Find where the given text appears and provide that cell's center as [X, Y] coordinate. 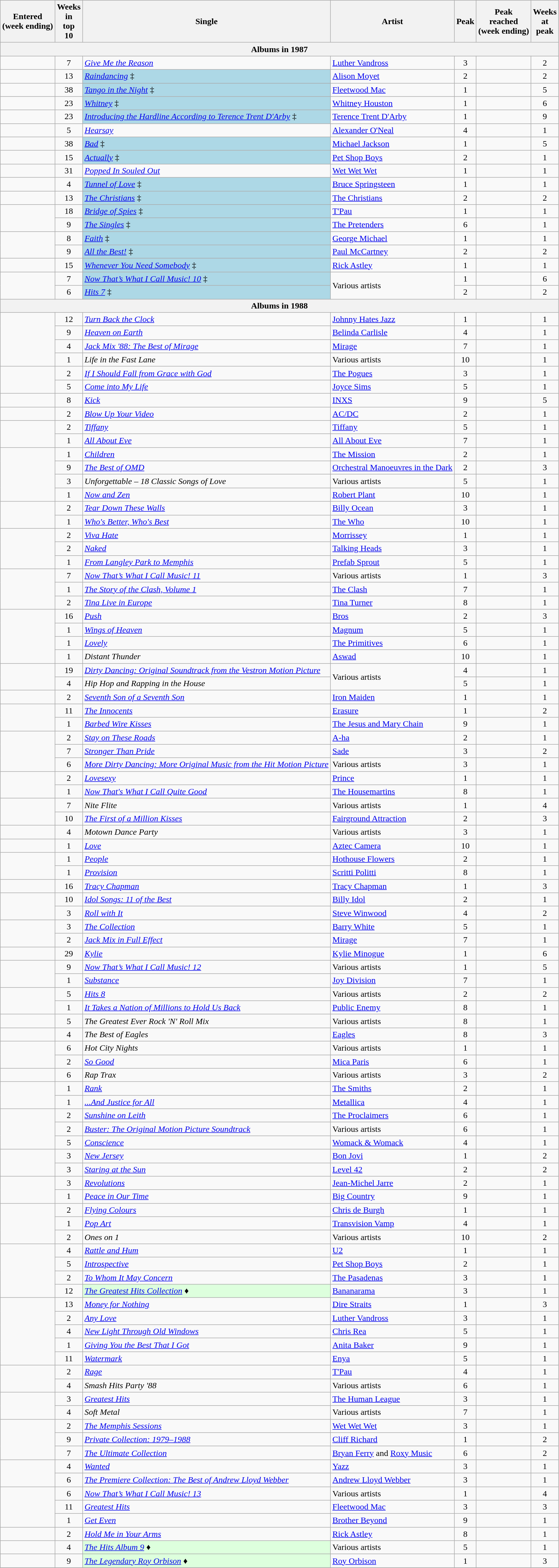
Jack Mix in Full Effect [206, 940]
Hot City Nights [206, 1048]
The Best of OMD [206, 468]
Tango in the Night ‡ [206, 90]
Hip Hop and Rapping in the House [206, 684]
Now That’s What I Call Music! 10 ‡ [206, 279]
It Takes a Nation of Millions to Hold Us Back [206, 1007]
Andrew Lloyd Webber [392, 1480]
Scritti Politti [392, 873]
Jack Mix '88: The Best of Mirage [206, 346]
Whenever You Need Somebody ‡ [206, 265]
Artist [392, 21]
Motown Dance Party [206, 832]
Blow Up Your Video [206, 414]
Billy Idol [392, 900]
Bananarama [392, 1291]
The First of a Million Kisses [206, 818]
The Who [392, 522]
The Singles ‡ [206, 225]
Alexander O'Neal [392, 130]
Life in the Fast Lane [206, 360]
Rank [206, 1089]
Steve Winwood [392, 913]
Albums in 1988 [279, 306]
Erasure [392, 711]
Smash Hits Party '88 [206, 1385]
Fairground Attraction [392, 818]
Hits 8 [206, 994]
Who's Better, Who's Best [206, 522]
Popped In Souled Out [206, 171]
Anita Baker [392, 1345]
The Christians [392, 198]
Love [206, 846]
If I Should Fall from Grace with God [206, 373]
Peak [465, 21]
Belinda Carlisle [392, 333]
People [206, 859]
Jean-Michel Jarre [392, 1183]
Prefab Sprout [392, 562]
The Human League [392, 1399]
Faith ‡ [206, 238]
Weeksatpeak [545, 21]
The Proclaimers [392, 1116]
Conscience [206, 1142]
Transvision Vamp [392, 1223]
Seventh Son of a Seventh Son [206, 697]
Talking Heads [392, 549]
Money for Nothing [206, 1305]
Bros [392, 616]
The Housemartins [392, 791]
Metallica [392, 1102]
Kylie [206, 953]
Stay on These Roads [206, 738]
The Smiths [392, 1089]
Orchestral Manoeuvres in the Dark [392, 468]
Single [206, 21]
The Clash [392, 589]
AC/DC [392, 414]
Rage [206, 1372]
Soft Metal [206, 1412]
The Pogues [392, 373]
Robert Plant [392, 495]
Dirty Dancing: Original Soundtrack from the Vestron Motion Picture [206, 670]
Now That’s What I Call Music! 13 [206, 1493]
Giving You the Best That I Got [206, 1345]
Level 42 [392, 1169]
18 [69, 211]
Lovely [206, 643]
Bridge of Spies ‡ [206, 211]
Dire Straits [392, 1305]
Public Enemy [392, 1007]
Bad ‡ [206, 144]
Push [206, 616]
Roy Orbison [392, 1561]
Tear Down These Walls [206, 508]
Give Me the Reason [206, 63]
The Premiere Collection: The Best of Andrew Lloyd Webber [206, 1480]
Rap Trax [206, 1075]
Nite Flite [206, 805]
The Christians ‡ [206, 198]
Naked [206, 549]
Aztec Camera [392, 846]
Eagles [392, 1034]
Billy Ocean [392, 508]
Now and Zen [206, 495]
The Best of Eagles [206, 1034]
U2 [392, 1250]
Actually ‡ [206, 157]
Revolutions [206, 1183]
Bon Jovi [392, 1156]
Hothouse Flowers [392, 859]
Joy Division [392, 980]
Paul McCartney [392, 252]
Morrissey [392, 535]
The Pasadenas [392, 1278]
Staring at the Sun [206, 1169]
...And Justice for All [206, 1102]
The Ultimate Collection [206, 1453]
Magnum [392, 629]
All the Best! ‡ [206, 252]
Turn Back the Clock [206, 319]
Ones on 1 [206, 1237]
Viva Hate [206, 535]
New Light Through Old Windows [206, 1331]
Weeksintop10 [69, 21]
Watermark [206, 1358]
The Hits Album 9 ♦ [206, 1547]
Flying Colours [206, 1210]
Brother Beyond [392, 1520]
19 [69, 670]
Hold Me in Your Arms [206, 1534]
Michael Jackson [392, 144]
Joyce Sims [392, 387]
Bryan Ferry and Roxy Music [392, 1453]
Heaven on Earth [206, 333]
Any Love [206, 1318]
The Jesus and Mary Chain [392, 724]
Stronger Than Pride [206, 751]
Tina Turner [392, 602]
The Greatest Hits Collection ♦ [206, 1291]
The Story of the Clash, Volume 1 [206, 589]
Unforgettable – 18 Classic Songs of Love [206, 481]
New Jersey [206, 1156]
Now That’s What I Call Music! 12 [206, 967]
Johnny Hates Jazz [392, 319]
Prince [392, 778]
To Whom It May Concern [206, 1278]
The Legendary Roy Orbison ♦ [206, 1561]
The Mission [392, 454]
A-ha [392, 738]
Whitney Houston [392, 103]
29 [69, 953]
Hits 7 ‡ [206, 292]
Roll with It [206, 913]
Private Collection: 1979–1988 [206, 1439]
Barbed Wire Kisses [206, 724]
Mica Paris [392, 1061]
Sunshine on Leith [206, 1116]
Introspective [206, 1264]
More Dirty Dancing: More Original Music from the Hit Motion Picture [206, 764]
Pop Art [206, 1223]
From Langley Park to Memphis [206, 562]
31 [69, 171]
The Primitives [392, 643]
The Greatest Ever Rock 'N' Roll Mix [206, 1021]
Cliff Richard [392, 1439]
Rattle and Hum [206, 1250]
Hearsay [206, 130]
Wings of Heaven [206, 629]
Terence Trent D'Arby [392, 117]
Introducing the Hardline According to Terence Trent D'Arby ‡ [206, 117]
Buster: The Original Motion Picture Soundtrack [206, 1129]
Distant Thunder [206, 657]
The Memphis Sessions [206, 1426]
Albums in 1987 [279, 49]
Provision [206, 873]
The Collection [206, 927]
Bruce Springsteen [392, 184]
Entered (week ending) [28, 21]
Now That’s What I Call Music! 11 [206, 576]
Kylie Minogue [392, 953]
Big Country [392, 1196]
Sade [392, 751]
Wanted [206, 1466]
Whitney ‡ [206, 103]
Tunnel of Love ‡ [206, 184]
Iron Maiden [392, 697]
INXS [392, 400]
Peakreached (week ending) [504, 21]
Enya [392, 1358]
Aswad [392, 657]
Idol Songs: 11 of the Best [206, 900]
Tina Live in Europe [206, 602]
Yazz [392, 1466]
Raindancing ‡ [206, 76]
Substance [206, 980]
Now That's What I Call Quite Good [206, 791]
The Pretenders [392, 225]
So Good [206, 1061]
Chris de Burgh [392, 1210]
Get Even [206, 1520]
Chris Rea [392, 1331]
Kick [206, 400]
Alison Moyet [392, 76]
The Innocents [206, 711]
Children [206, 454]
Barry White [392, 927]
Womack & Womack [392, 1142]
Peace in Our Time [206, 1196]
Lovesexy [206, 778]
George Michael [392, 238]
Come into My Life [206, 387]
